From the cell containing the given text, extract its center point as (x, y) coordinate. 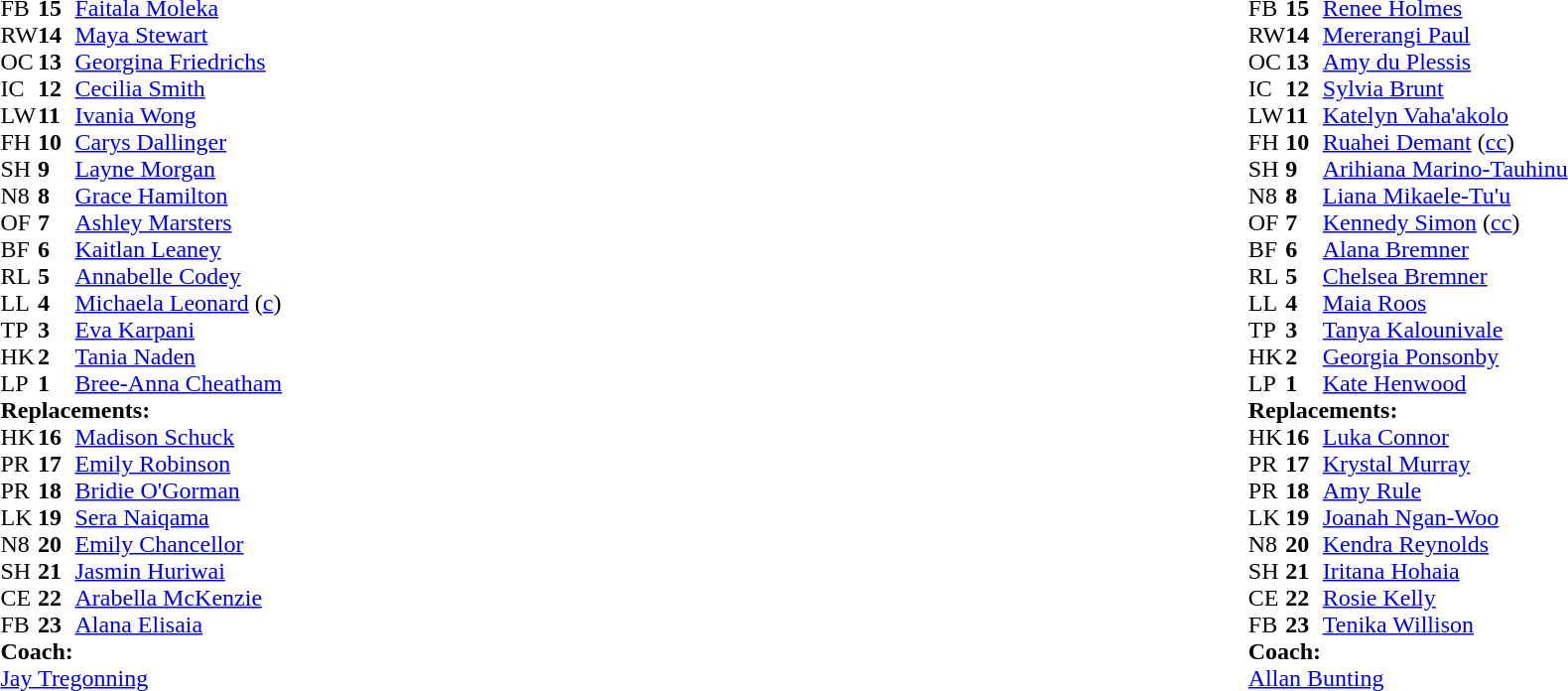
Arabella McKenzie (179, 598)
Kendra Reynolds (1445, 544)
Georgia Ponsonby (1445, 357)
Jasmin Huriwai (179, 572)
Michaela Leonard (c) (179, 304)
Kennedy Simon (cc) (1445, 222)
Emily Chancellor (179, 544)
Layne Morgan (179, 169)
Madison Schuck (179, 437)
Rosie Kelly (1445, 598)
Carys Dallinger (179, 143)
Ivania Wong (179, 115)
Alana Elisaia (179, 625)
Luka Connor (1445, 437)
Sylvia Brunt (1445, 89)
Sera Naiqama (179, 518)
Iritana Hohaia (1445, 572)
Arihiana Marino-Tauhinu (1445, 169)
Bree-Anna Cheatham (179, 383)
Amy Rule (1445, 490)
Grace Hamilton (179, 197)
Kate Henwood (1445, 383)
Tenika Willison (1445, 625)
Eva Karpani (179, 330)
Maya Stewart (179, 36)
Annabelle Codey (179, 276)
Liana Mikaele-Tu'u (1445, 197)
Emily Robinson (179, 465)
Chelsea Bremner (1445, 276)
Alana Bremner (1445, 250)
Bridie O'Gorman (179, 490)
Ruahei Demant (cc) (1445, 143)
Tanya Kalounivale (1445, 330)
Tania Naden (179, 357)
Cecilia Smith (179, 89)
Krystal Murray (1445, 465)
Katelyn Vaha'akolo (1445, 115)
Mererangi Paul (1445, 36)
Maia Roos (1445, 304)
Amy du Plessis (1445, 62)
Joanah Ngan-Woo (1445, 518)
Kaitlan Leaney (179, 250)
Ashley Marsters (179, 222)
Georgina Friedrichs (179, 62)
